From the cell containing the given text, extract its center point as (X, Y) coordinate. 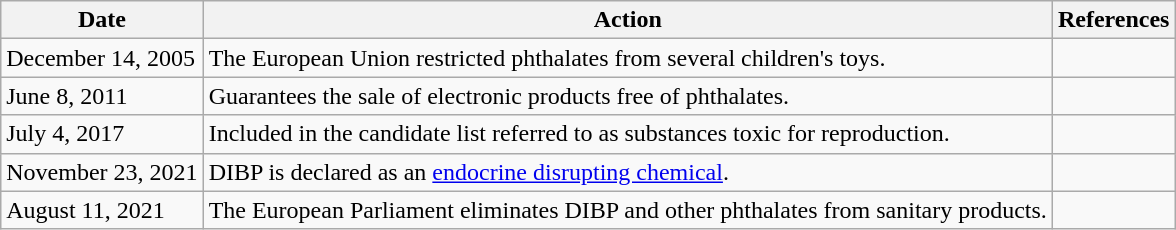
Action (628, 20)
December 14, 2005 (102, 58)
Included in the candidate list referred to as substances toxic for reproduction. (628, 134)
Guarantees the sale of electronic products free of phthalates. (628, 96)
Date (102, 20)
July 4, 2017 (102, 134)
References (1114, 20)
The European Union restricted phthalates from several children's toys. (628, 58)
June 8, 2011 (102, 96)
The European Parliament eliminates DIBP and other phthalates from sanitary products. (628, 210)
DIBP is declared as an endocrine disrupting chemical. (628, 172)
August 11, 2021 (102, 210)
November 23, 2021 (102, 172)
